Find where the given text appears and provide that cell's center as (x, y) coordinate. 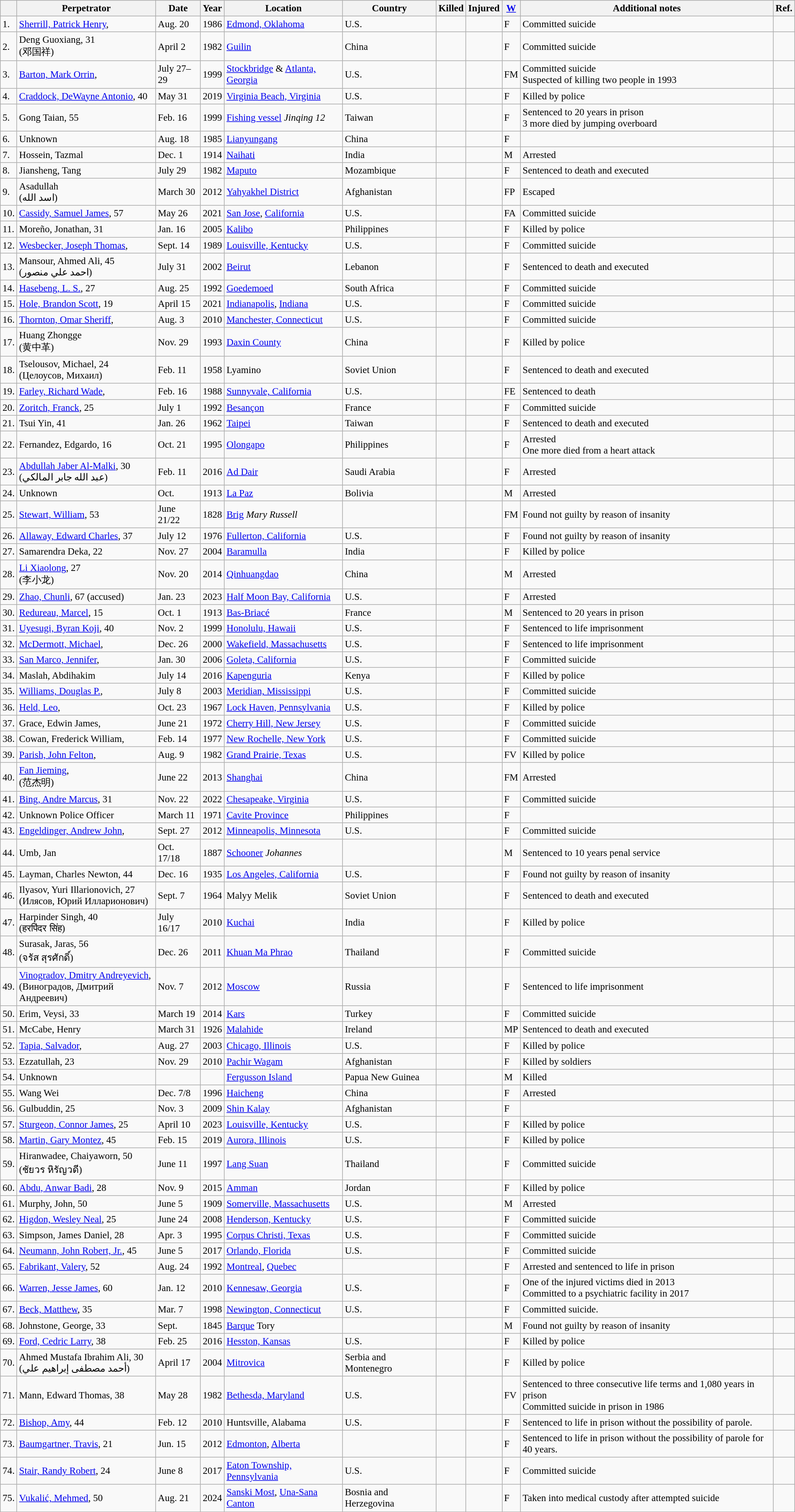
2024 (212, 1498)
MP (511, 1030)
June 21/22 (178, 515)
1964 (212, 895)
25. (8, 515)
15. (8, 304)
Nov. 20 (178, 574)
June 8 (178, 1471)
Baramulla (283, 552)
1976 (212, 536)
Layman, Charles Newton, 44 (86, 874)
July 27–29 (178, 75)
1998 (212, 1310)
52. (8, 1045)
New Rochelle, New York (283, 739)
Arrested and sentenced to life in prison (647, 1267)
Huang Zhongge (黄中革) (86, 342)
Honolulu, Hawaii (283, 628)
Country (389, 8)
Edmond, Oklahoma (283, 24)
2008 (212, 1219)
Sept. (178, 1325)
2006 (212, 660)
Ilyasov, Yuri Illarionovich, 27 (Илясов, Юрий Илларионович) (86, 895)
1977 (212, 739)
Aug. 27 (178, 1045)
Oct. 23 (178, 707)
2002 (212, 267)
Shin Kalay (283, 1109)
June 11 (178, 1164)
Oct. (178, 493)
Kennesaw, Georgia (283, 1288)
Grand Prairie, Texas (283, 755)
Gulbuddin, 25 (86, 1109)
Manchester, Connecticut (283, 320)
Craddock, DeWayne Antonio, 40 (86, 96)
Tapia, Salvador, (86, 1045)
Feb. 12 (178, 1423)
Sanski Most, Una-Sana Canton (283, 1498)
Shanghai (283, 777)
Farley, Richard Wade, (86, 392)
21. (8, 423)
2005 (212, 229)
San Marco, Jennifer, (86, 660)
June 24 (178, 1219)
Brig Mary Russell (283, 515)
Zhao, Chunli, 67 (accused) (86, 597)
35. (8, 692)
Moscow (283, 987)
Li Xiaolong, 27 (李小龙) (86, 574)
Escaped (647, 192)
68. (8, 1325)
Fishing vessel Jinqing 12 (283, 117)
Feb. 15 (178, 1140)
Los Angeles, California (283, 874)
Tselousov, Michael, 24 (Целоусов, Михаил) (86, 370)
51. (8, 1030)
20. (8, 407)
Hole, Brandon Scott, 19 (86, 304)
McCabe, Henry (86, 1030)
Dec. 1 (178, 155)
Turkey (389, 1014)
Aurora, Illinois (283, 1140)
July 31 (178, 267)
Aug. 24 (178, 1267)
Stewart, William, 53 (86, 515)
Moreño, Jonathan, 31 (86, 229)
Schooner Johannes (283, 853)
Abdullah Jaber Al-Malki, 30 (عبد الله جابر المالكي) (86, 472)
Simpson, James Daniel, 28 (86, 1235)
Maslah, Abdihakim (86, 676)
Cassidy, Samuel James, 57 (86, 213)
Bosnia and Herzegovina (389, 1498)
Sentenced to 20 years in prison (647, 612)
Barton, Mark Orrin, (86, 75)
FE (511, 392)
Nov. 7 (178, 987)
Jiansheng, Tang (86, 171)
Parish, John Felton, (86, 755)
57. (8, 1125)
1967 (212, 707)
Dec. 7/8 (178, 1093)
Bethesda, Maryland (283, 1395)
67. (8, 1310)
Bing, Andre Marcus, 31 (86, 799)
Half Moon Bay, California (283, 597)
Martin, Gary Montez, 45 (86, 1140)
Nov. 9 (178, 1188)
1926 (212, 1030)
Kars (283, 1014)
Taken into medical custody after attempted suicide (647, 1498)
Oct. 1 (178, 612)
42. (8, 815)
Vinogradov, Dmitry Andreyevich, (Виноградов, Дмитрий Андреевич) (86, 987)
9. (8, 192)
Amman (283, 1188)
Saudi Arabia (389, 472)
June 22 (178, 777)
70. (8, 1362)
1845 (212, 1325)
Unknown Police Officer (86, 815)
Zoritch, Franck, 25 (86, 407)
1. (8, 24)
San Jose, California (283, 213)
1914 (212, 155)
63. (8, 1235)
Aug. 9 (178, 755)
Minneapolis, Minnesota (283, 831)
Besançon (283, 407)
Oct. 17/18 (178, 853)
Sunnyvale, California (283, 392)
Virginia Beach, Virginia (283, 96)
2013 (212, 777)
Abdu, Anwar Badi, 28 (86, 1188)
11. (8, 229)
Aug. 21 (178, 1498)
Lang Suan (283, 1164)
2000 (212, 644)
July 29 (178, 171)
Committed suicide. (647, 1310)
Date (178, 8)
Sentenced to three consecutive life terms and 1,080 years in prisonCommitted suicide in prison in 1986 (647, 1395)
Mar. 7 (178, 1310)
Sentenced to 10 years penal service (647, 853)
8. (8, 171)
18. (8, 370)
Kalibo (283, 229)
Grace, Edwin James, (86, 723)
Henderson, Kentucky (283, 1219)
34. (8, 676)
Wesbecker, Joseph Thomas, (86, 245)
53. (8, 1061)
Dec. 16 (178, 874)
Khuan Ma Phrao (283, 952)
Mann, Edward Thomas, 38 (86, 1395)
Nov. 27 (178, 552)
Lyamino (283, 370)
Nov. 22 (178, 799)
Malahide (283, 1030)
36. (8, 707)
April 2 (178, 46)
38. (8, 739)
1971 (212, 815)
19. (8, 392)
39. (8, 755)
Asadullah (اسد الله) (86, 192)
64. (8, 1251)
37. (8, 723)
73. (8, 1444)
Ford, Cedric Larry, 38 (86, 1341)
4. (8, 96)
Guilin (283, 46)
April 10 (178, 1125)
71. (8, 1395)
Sentenced to death (647, 392)
Taipei (283, 423)
Aug. 3 (178, 320)
Sturgeon, Connor James, 25 (86, 1125)
April 15 (178, 304)
July 8 (178, 692)
46. (8, 895)
14. (8, 288)
Feb. 14 (178, 739)
Jan. 16 (178, 229)
3. (8, 75)
Jan. 30 (178, 660)
Bishop, Amy, 44 (86, 1423)
Murphy, John, 50 (86, 1203)
Olongapo (283, 444)
Umb, Jan (86, 853)
March 31 (178, 1030)
65. (8, 1267)
Jordan (389, 1188)
6. (8, 139)
66. (8, 1288)
Allaway, Edward Charles, 37 (86, 536)
Papua New Guinea (389, 1077)
13. (8, 267)
Wakefield, Massachusetts (283, 644)
Arrested One more died from a heart attack (647, 444)
1997 (212, 1164)
59. (8, 1164)
Fergusson Island (283, 1077)
Erim, Veysi, 33 (86, 1014)
40. (8, 777)
47. (8, 922)
Gong Taian, 55 (86, 117)
March 30 (178, 192)
Baumgartner, Travis, 21 (86, 1444)
Hasebeng, L. S., 27 (86, 288)
74. (8, 1471)
Jun. 15 (178, 1444)
26. (8, 536)
Naihati (283, 155)
60. (8, 1188)
Hossein, Tazmal (86, 155)
Bolivia (389, 493)
61. (8, 1203)
Russia (389, 987)
Cavite Province (283, 815)
Deng Guoxiang, 31 (邓国祥) (86, 46)
2. (8, 46)
44. (8, 853)
1993 (212, 342)
Beck, Matthew, 35 (86, 1310)
69. (8, 1341)
54. (8, 1077)
Ahmed Mustafa Ibrahim Ali, 30 (أحمد مصطفى إبراهيم علي) (86, 1362)
Sept. 7 (178, 895)
33. (8, 660)
1988 (212, 392)
Location (283, 8)
Johnstone, George, 33 (86, 1325)
29. (8, 597)
June 21 (178, 723)
Goedemoed (283, 288)
1958 (212, 370)
2011 (212, 952)
April 17 (178, 1362)
5. (8, 117)
Perpetrator (86, 8)
Harpinder Singh, 40 (हरपिंदर सिंह) (86, 922)
Sentenced to 20 years in prison 3 more died by jumping overboard (647, 117)
Surasak, Jaras, 56 (จรัส สุรศักดิ์) (86, 952)
Williams, Douglas P., (86, 692)
Barque Tory (283, 1325)
July 16/17 (178, 922)
1985 (212, 139)
Ezzatullah, 23 (86, 1061)
Mozambique (389, 171)
Kapenguria (283, 676)
McDermott, Michael, (86, 644)
Hesston, Kansas (283, 1341)
24. (8, 493)
Jan. 26 (178, 423)
Nov. 2 (178, 628)
Aug. 25 (178, 288)
Apr. 3 (178, 1235)
Aug. 18 (178, 139)
Meridian, Mississippi (283, 692)
Cherry Hill, New Jersey (283, 723)
31. (8, 628)
Ad Dair (283, 472)
Samarendra Deka, 22 (86, 552)
Jan. 23 (178, 597)
Goleta, California (283, 660)
1962 (212, 423)
62. (8, 1219)
Lock Haven, Pennsylvania (283, 707)
Sentenced to life in prison without the possibility of parole for 40 years. (647, 1444)
Warren, Jesse James, 60 (86, 1288)
Maputo (283, 171)
Chesapeake, Virginia (283, 799)
Oct. 21 (178, 444)
1828 (212, 515)
45. (8, 874)
July 12 (178, 536)
One of the injured victims died in 2013Committed to a psychiatric facility in 2017 (647, 1288)
Fullerton, California (283, 536)
Vukalić, Mehmed, 50 (86, 1498)
Higdon, Wesley Neal, 25 (86, 1219)
Corpus Christi, Texas (283, 1235)
Stockbridge & Atlanta, Georgia (283, 75)
23. (8, 472)
Committed suicide Suspected of killing two people in 1993 (647, 75)
2015 (212, 1188)
50. (8, 1014)
Uyesugi, Byran Koji, 40 (86, 628)
La Paz (283, 493)
Kuchai (283, 922)
Yahyakhel District (283, 192)
1887 (212, 853)
Mitrovica (283, 1362)
1989 (212, 245)
Aug. 20 (178, 24)
Daxin County (283, 342)
32. (8, 644)
Killed by soldiers (647, 1061)
Edmonton, Alberta (283, 1444)
Tsui Yin, 41 (86, 423)
16. (8, 320)
May 26 (178, 213)
July 1 (178, 407)
Eaton Township, Pennsylvania (283, 1471)
2009 (212, 1109)
Additional notes (647, 8)
27. (8, 552)
Fan Jieming, (范杰明) (86, 777)
7. (8, 155)
41. (8, 799)
75. (8, 1498)
1986 (212, 24)
Somerville, Massachusetts (283, 1203)
Redureau, Marcel, 15 (86, 612)
72. (8, 1423)
W (511, 8)
17. (8, 342)
58. (8, 1140)
Serbia and Montenegro (389, 1362)
2022 (212, 799)
Ireland (389, 1030)
1996 (212, 1093)
Indianapolis, Indiana (283, 304)
Kenya (389, 676)
Stair, Randy Robert, 24 (86, 1471)
Nov. 3 (178, 1109)
Ref. (784, 8)
Newington, Connecticut (283, 1310)
Lianyungang (283, 139)
Mansour, Ahmed Ali, 45 (احمد علي منصور) (86, 267)
March 11 (178, 815)
FA (511, 213)
Bas-Briacé (283, 612)
30. (8, 612)
May 28 (178, 1395)
Year (212, 8)
12. (8, 245)
48. (8, 952)
Sentenced to life in prison without the possibility of parole. (647, 1423)
1909 (212, 1203)
May 31 (178, 96)
Beirut (283, 267)
1935 (212, 874)
Chicago, Illinois (283, 1045)
1972 (212, 723)
Haicheng (283, 1093)
Lebanon (389, 267)
55. (8, 1093)
Fabrikant, Valery, 52 (86, 1267)
Orlando, Florida (283, 1251)
28. (8, 574)
10. (8, 213)
Feb. 25 (178, 1341)
South Africa (389, 288)
Injured (484, 8)
49. (8, 987)
Hiranwadee, Chaiyaworn, 50 (ชัยวร หิรัญวดี) (86, 1164)
Sept. 27 (178, 831)
Jan. 12 (178, 1288)
Cowan, Frederick William, (86, 739)
Engeldinger, Andrew John, (86, 831)
Sherrill, Patrick Henry, (86, 24)
43. (8, 831)
July 14 (178, 676)
Qinhuangdao (283, 574)
22. (8, 444)
Pachir Wagam (283, 1061)
Thornton, Omar Sheriff, (86, 320)
March 19 (178, 1014)
56. (8, 1109)
Fernandez, Edgardo, 16 (86, 444)
Held, Leo, (86, 707)
Malyy Melik (283, 895)
Huntsville, Alabama (283, 1423)
Montreal, Quebec (283, 1267)
Sept. 14 (178, 245)
Wang Wei (86, 1093)
Neumann, John Robert, Jr., 45 (86, 1251)
FP (511, 192)
